Return [x, y] of the center of cell containing provided text 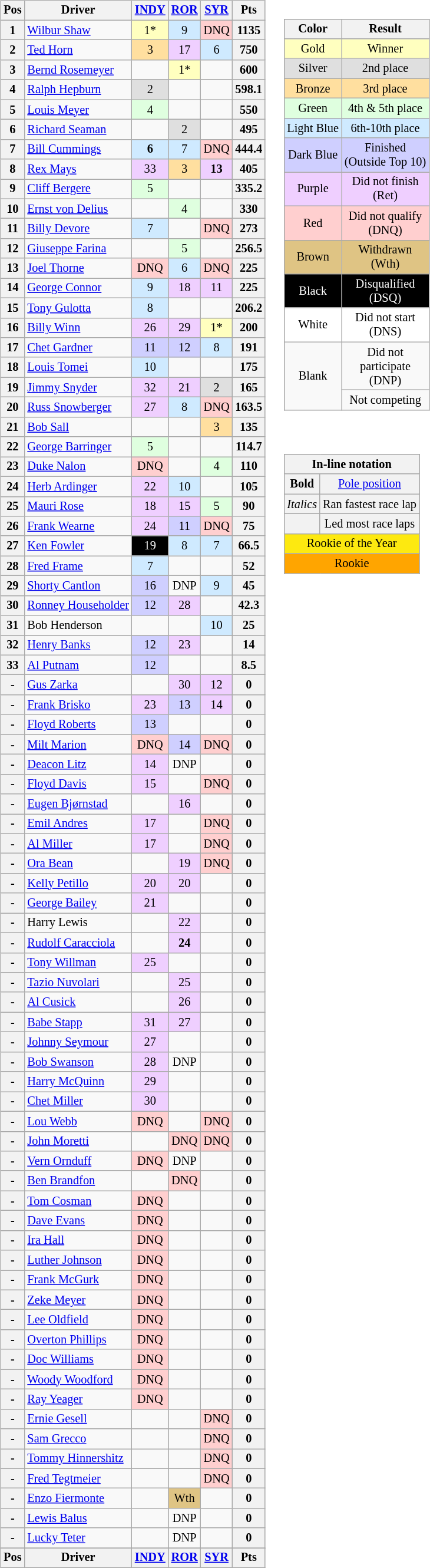
Chet Gardner [78, 348]
Al Miller [78, 844]
Milt Marion [78, 745]
600 [249, 70]
Ronney Householder [78, 605]
Wilbur Shaw [78, 30]
George Bailey [78, 903]
Tommy Hinnershitz [78, 1459]
163.5 [249, 407]
Doc Williams [78, 1359]
598.1 [249, 90]
Withdrawn(Wth) [385, 257]
Not competing [385, 400]
Dave Evans [78, 1221]
75 [249, 526]
52 [249, 566]
In-line notation Bold Pole position Italics Ran fastest race lap Led most race laps Rookie of the Year Rookie [356, 506]
Giuseppe Farina [78, 249]
2nd place [385, 68]
114.7 [249, 447]
Herb Ardinger [78, 486]
Ernie Gesell [78, 1419]
750 [249, 50]
Dark Blue [312, 155]
Harry McQuinn [78, 1082]
Brown [312, 257]
Lucky Teter [78, 1538]
175 [249, 367]
Lewis Balus [78, 1518]
John Moretti [78, 1141]
4th & 5th place [385, 108]
165 [249, 387]
Fred Frame [78, 566]
Frank McGurk [78, 1280]
Tony Willman [78, 963]
Al Cusick [78, 1002]
Shorty Cantlon [78, 586]
Overton Phillips [78, 1340]
Did not qualify(DNQ) [385, 223]
206.2 [249, 308]
335.2 [249, 189]
256.5 [249, 249]
Color [312, 29]
Pole position [370, 484]
Winner [385, 49]
1 [12, 30]
Green [312, 108]
Emil Andres [78, 824]
Fred Tegtmeier [78, 1478]
Bob Henderson [78, 625]
Richard Seaman [78, 130]
Tom Cosman [78, 1201]
Woody Woodford [78, 1379]
90 [249, 506]
Jimmy Snyder [78, 387]
Ran fastest race lap [370, 504]
Gus Zarka [78, 685]
Henry Banks [78, 645]
Ray Yeager [78, 1399]
Rudolf Caracciola [78, 943]
Mauri Rose [78, 506]
Result [385, 29]
Finished(Outside Top 10) [385, 155]
Kelly Petillo [78, 884]
Purple [312, 189]
Babe Stapp [78, 1022]
Billy Winn [78, 328]
Zeke Meyer [78, 1300]
Wth [185, 1498]
In-line notation [351, 465]
Vern Ornduff [78, 1161]
Bill Cummings [78, 149]
200 [249, 328]
Ernst von Delius [78, 209]
Floyd Davis [78, 784]
444.4 [249, 149]
110 [249, 467]
George Barringer [78, 447]
Silver [312, 68]
Lee Oldfield [78, 1320]
Frank Wearne [78, 526]
Bold [302, 484]
Red [312, 223]
330 [249, 209]
Ken Fowler [78, 546]
191 [249, 348]
Rookie of the Year [351, 543]
Bronze [312, 88]
Did notparticipate(DNP) [385, 366]
6th-10th place [385, 128]
45 [249, 586]
Duke Nalon [78, 467]
George Connor [78, 288]
3rd place [385, 88]
Bob Sall [78, 427]
42.3 [249, 605]
Eugen Bjørnstad [78, 804]
Ben Brandfon [78, 1181]
273 [249, 229]
Tazio Nuvolari [78, 983]
Russ Snowberger [78, 407]
135 [249, 427]
Louis Tomei [78, 367]
Blank [312, 376]
Louis Meyer [78, 110]
Did not finish(Ret) [385, 189]
Johnny Seymour [78, 1042]
Ira Hall [78, 1240]
495 [249, 130]
550 [249, 110]
Italics [302, 504]
Light Blue [312, 128]
Ora Bean [78, 864]
Rookie [351, 564]
Bob Swanson [78, 1062]
Rex Mays [78, 169]
Tony Gulotta [78, 308]
Al Putnam [78, 665]
Deacon Litz [78, 765]
Lou Webb [78, 1121]
Luther Johnson [78, 1260]
Bernd Rosemeyer [78, 70]
8.5 [249, 665]
White [312, 325]
105 [249, 486]
Ted Horn [78, 50]
Led most race laps [370, 524]
Did not start(DNS) [385, 325]
Gold [312, 49]
Black [312, 291]
Joel Thorne [78, 268]
Enzo Fiermonte [78, 1498]
Cliff Bergere [78, 189]
Billy Devore [78, 229]
1135 [249, 30]
Sam Grecco [78, 1439]
Disqualified(DSQ) [385, 291]
66.5 [249, 546]
405 [249, 169]
Floyd Roberts [78, 724]
Chet Miller [78, 1102]
Harry Lewis [78, 923]
Frank Brisko [78, 705]
Ralph Hepburn [78, 90]
